Locate the cell with the specified text and output its [x, y] center coordinate. 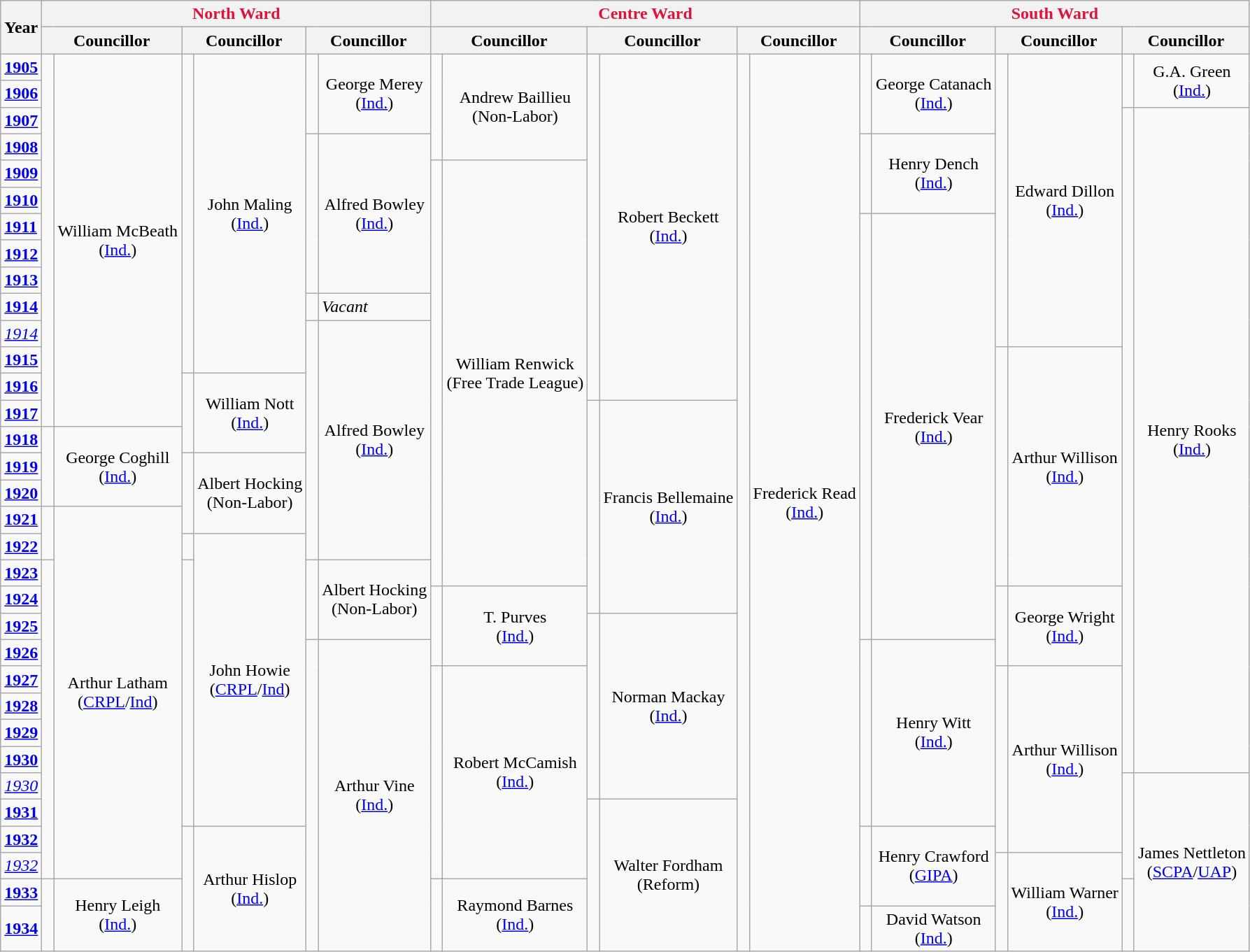
Norman Mackay (Ind.) [669, 706]
Henry Crawford (GIPA) [933, 866]
1916 [21, 387]
1906 [21, 94]
Francis Bellemaine (Ind.) [669, 506]
1934 [21, 929]
George Merey (Ind.) [375, 94]
1929 [21, 732]
Robert Beckett (Ind.) [669, 227]
Edward Dillon (Ind.) [1065, 200]
1919 [21, 467]
Frederick Vear (Ind.) [933, 427]
William McBeath (Ind.) [118, 241]
William Renwick (Free Trade League) [515, 374]
1922 [21, 546]
1909 [21, 173]
1915 [21, 360]
1923 [21, 573]
1918 [21, 440]
George Coghill (Ind.) [118, 467]
1928 [21, 706]
1933 [21, 893]
Frederick Read (Ind.) [804, 502]
John Maling (Ind.) [250, 214]
Arthur Vine (Ind.) [375, 795]
1913 [21, 280]
T. Purves (Ind.) [515, 626]
1912 [21, 253]
James Nettleton (SCPA/UAP) [1192, 862]
George Wright (Ind.) [1065, 626]
1925 [21, 626]
1920 [21, 493]
1917 [21, 413]
1911 [21, 227]
Henry Leigh (Ind.) [118, 915]
1908 [21, 147]
George Catanach (Ind.) [933, 94]
Raymond Barnes (Ind.) [515, 915]
David Watson (Ind.) [933, 929]
William Warner (Ind.) [1065, 902]
William Nott (Ind.) [250, 413]
Year [21, 27]
Henry Witt (Ind.) [933, 732]
Arthur Hislop (Ind.) [250, 888]
Walter Fordham (Reform) [669, 876]
Henry Dench (Ind.) [933, 173]
1924 [21, 599]
1907 [21, 120]
1921 [21, 520]
Robert McCamish (Ind.) [515, 772]
1927 [21, 679]
Henry Rooks (Ind.) [1192, 440]
1910 [21, 200]
1905 [21, 67]
Andrew Baillieu (Non-Labor) [515, 107]
South Ward [1055, 14]
1926 [21, 653]
Vacant [381, 306]
Arthur Latham (CRPL/Ind) [118, 692]
G.A. Green (Ind.) [1192, 80]
1931 [21, 813]
John Howie (CRPL/Ind) [250, 680]
North Ward [236, 14]
Centre Ward [646, 14]
